Determine the (X, Y) coordinate at the center of the cell enclosing the given text.  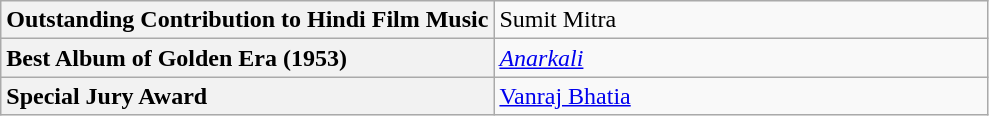
Special Jury Award (248, 96)
Outstanding Contribution to Hindi Film Music (248, 20)
Vanraj Bhatia (740, 96)
Best Album of Golden Era (1953) (248, 58)
Sumit Mitra (740, 20)
Anarkali (740, 58)
